Scan for the cell matching the given text and deliver its (X, Y) coordinate at center. 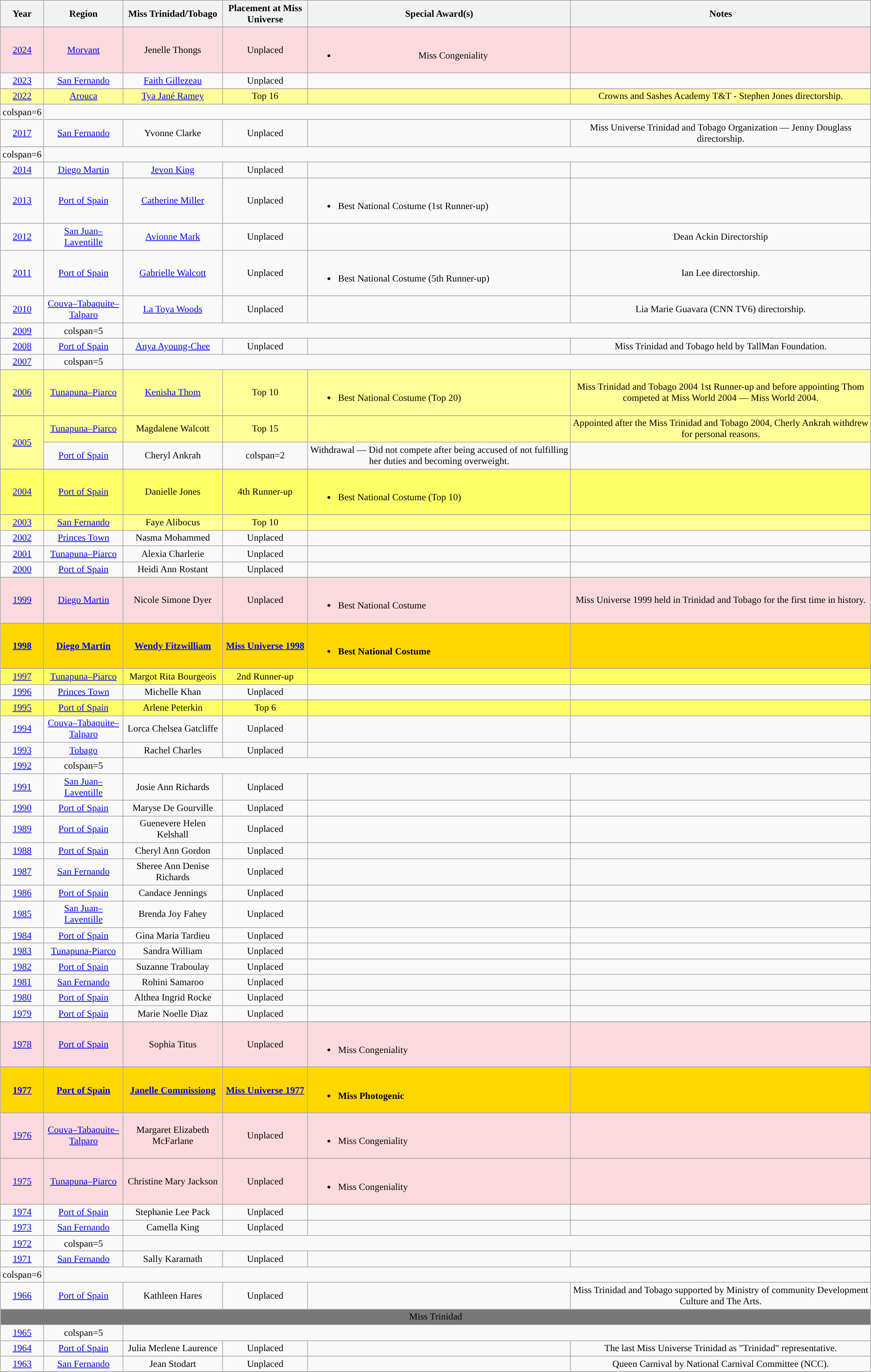
Year (22, 13)
Josie Ann Richards (173, 787)
1966 (22, 1296)
Anya Ayoung-Chee (173, 346)
1982 (22, 967)
Suzanne Traboulay (173, 967)
Miss Universe 1977 (265, 1090)
Cheryl Ann Gordon (173, 850)
Nasma Mohammed (173, 538)
Danielle Jones (173, 491)
1971 (22, 1259)
Margot Rita Bourgeois (173, 676)
Best National Costume (5th Runner-up) (439, 273)
2011 (22, 273)
Arouca (83, 96)
Tya Jané Ramey (173, 96)
Ian Lee directorship. (721, 273)
Appointed after the Miss Trinidad and Tobago 2004, Cherly Ankrah withdrew for personal reasons. (721, 429)
Miss Photogenic (439, 1090)
Miss Universe Trinidad and Tobago Organization — Jenny Douglass directorship. (721, 133)
Sophia Titus (173, 1044)
Yvonne Clarke (173, 133)
La Toya Woods (173, 309)
2001 (22, 554)
Marie Noelle Diaz (173, 1013)
1986 (22, 893)
Placement at Miss Universe (265, 13)
Miss Trinidad and Tobago held by TallMan Foundation. (721, 346)
1995 (22, 708)
Cheryl Ankrah (173, 456)
Crowns and Sashes Academy T&T - Stephen Jones directorship. (721, 96)
Faye Alibocus (173, 523)
Lia Marie Guavara (CNN TV6) directorship. (721, 309)
Morvant (83, 50)
Rohini Samaroo (173, 982)
2009 (22, 331)
Jean Stodart (173, 1364)
2005 (22, 442)
Margaret Elizabeth McFarlane (173, 1136)
Julia Merlene Laurence (173, 1348)
2012 (22, 237)
2003 (22, 523)
1978 (22, 1044)
1987 (22, 872)
1993 (22, 750)
2022 (22, 96)
1998 (22, 646)
Dean Ackin Directorship (721, 237)
2008 (22, 346)
Top 6 (265, 708)
Maryse De Gourville (173, 808)
Stephanie Lee Pack (173, 1212)
2017 (22, 133)
Wendy Fitzwilliam (173, 646)
4th Runner-up (265, 491)
Miss Trinidad/Tobago (173, 13)
Avionne Mark (173, 237)
Sandra William (173, 951)
Gina Maria Tardieu (173, 935)
Magdalene Walcott (173, 429)
1965 (22, 1333)
Lorca Chelsea Gatcliffe (173, 729)
1964 (22, 1348)
Sheree Ann Denise Richards (173, 872)
2002 (22, 538)
Miss Trinidad (436, 1317)
Candace Jennings (173, 893)
Best National Costume (1st Runner-up) (439, 200)
1997 (22, 676)
1996 (22, 692)
Top 16 (265, 96)
Best National Costume (Top 10) (439, 491)
Guenevere Helen Kelshall (173, 829)
1973 (22, 1228)
Miss Trinidad and Tobago supported by Ministry of community Development Culture and The Arts. (721, 1296)
Tunapuna-Piarco (83, 951)
Brenda Joy Fahey (173, 914)
1994 (22, 729)
1979 (22, 1013)
Janelle Commissiong (173, 1090)
1975 (22, 1181)
Miss Universe 1999 held in Trinidad and Tobago for the first time in history. (721, 600)
The last Miss Universe Trinidad as "Trinidad" representative. (721, 1348)
1985 (22, 914)
Gabrielle Walcott (173, 273)
1999 (22, 600)
2nd Runner-up (265, 676)
Withdrawal — Did not compete after being accused of not fulfilling her duties and becoming overweight. (439, 456)
2006 (22, 392)
1988 (22, 850)
2007 (22, 362)
2023 (22, 80)
Catherine Miller (173, 200)
2000 (22, 569)
Miss Universe 1998 (265, 646)
2004 (22, 491)
Best National Costume (Top 20) (439, 392)
Miss Trinidad and Tobago 2004 1st Runner-up and before appointing Thom competed at Miss World 2004 — Miss World 2004. (721, 392)
1992 (22, 766)
1991 (22, 787)
2013 (22, 200)
Queen Carnival by National Carnival Committee (NCC). (721, 1364)
1976 (22, 1136)
Special Award(s) (439, 13)
2010 (22, 309)
Sally Karamath (173, 1259)
colspan=2 (265, 456)
Rachel Charles (173, 750)
Faith Gillezeau (173, 80)
2024 (22, 50)
Alexia Charlerie (173, 554)
1984 (22, 935)
1977 (22, 1090)
1990 (22, 808)
1989 (22, 829)
Top 15 (265, 429)
1974 (22, 1212)
1980 (22, 998)
Michelle Khan (173, 692)
1963 (22, 1364)
1981 (22, 982)
Jevon King (173, 170)
Nicole Simone Dyer (173, 600)
Arlene Peterkin (173, 708)
Notes (721, 13)
Heidi Ann Rostant (173, 569)
Althea Ingrid Rocke (173, 998)
Camella King (173, 1228)
1972 (22, 1243)
1983 (22, 951)
Tobago (83, 750)
Jenelle Thongs (173, 50)
Christine Mary Jackson (173, 1181)
Kenisha Thom (173, 392)
Kathleen Hares (173, 1296)
Region (83, 13)
2014 (22, 170)
